Find where the given text appears and provide that cell's center as [X, Y] coordinate. 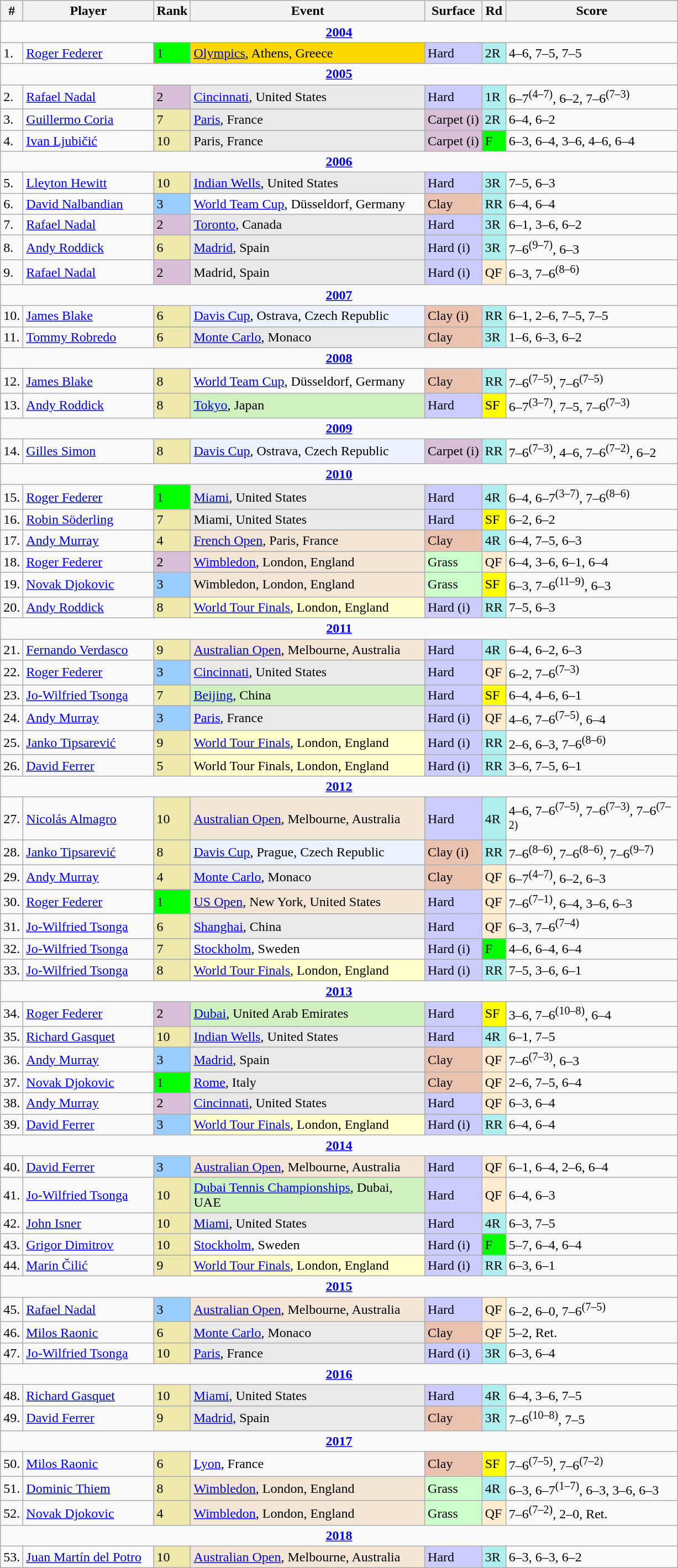
51. [12, 1488]
Shanghai, China [308, 926]
6–4, 6–2 [591, 120]
29. [12, 877]
32. [12, 949]
16. [12, 520]
7–6(7–5), 7–6(7–2) [591, 1464]
6–4, 7–5, 6–3 [591, 541]
3–6, 7–5, 6–1 [591, 765]
3–6, 7–6(10–8), 6–4 [591, 1014]
38. [12, 1103]
2006 [339, 162]
12. [12, 381]
Fernando Verdasco [88, 649]
44. [12, 1266]
2005 [339, 74]
45. [12, 1309]
Lleyton Hewitt [88, 183]
2004 [339, 32]
Guillermo Coria [88, 120]
# [12, 11]
Robin Söderling [88, 520]
36. [12, 1060]
27. [12, 818]
2. [12, 97]
6–4, 6–3 [591, 1195]
10. [12, 316]
24. [12, 718]
13. [12, 406]
6–3, 6–7(1–7), 6–3, 3–6, 6–3 [591, 1488]
6–4, 4–6, 6–1 [591, 695]
Event [308, 11]
1R [494, 97]
7–6(7–5), 7–6(7–5) [591, 381]
7–5, 3–6, 6–1 [591, 970]
2016 [339, 1374]
7–6(10–8), 7–5 [591, 1418]
7–6(7–2), 2–0, Ret. [591, 1513]
47. [12, 1353]
6–7(4–7), 6–2, 7–6(7–3) [591, 97]
25. [12, 743]
30. [12, 902]
41. [12, 1195]
6–1, 3–6, 6–2 [591, 225]
14. [12, 451]
40. [12, 1166]
Ivan Ljubičić [88, 141]
15. [12, 497]
Toronto, Canada [308, 225]
Dubai, United Arab Emirates [308, 1014]
8. [12, 248]
French Open, Paris, France [308, 541]
2014 [339, 1145]
Dubai Tennis Championships, Dubai, UAE [308, 1195]
6–2, 6–0, 7–6(7–5) [591, 1309]
Rd [494, 11]
4–6, 6–4, 6–4 [591, 949]
43. [12, 1244]
18. [12, 562]
2009 [339, 428]
6–4, 3–6, 6–1, 6–4 [591, 562]
Rome, Italy [308, 1082]
6–3, 7–5 [591, 1223]
Olympics, Athens, Greece [308, 53]
6–4, 6–2, 6–3 [591, 649]
2–6, 7–5, 6–4 [591, 1082]
28. [12, 852]
6–2, 6–2 [591, 520]
26. [12, 765]
2015 [339, 1287]
Juan Martín del Potro [88, 1557]
52. [12, 1513]
6–3, 6–4, 3–6, 4–6, 6–4 [591, 141]
21. [12, 649]
33. [12, 970]
2010 [339, 474]
3. [12, 120]
1. [12, 53]
6–3, 7–6(7–4) [591, 926]
19. [12, 585]
7. [12, 225]
6–3, 6–1 [591, 1266]
6–3, 6–3, 6–2 [591, 1557]
2013 [339, 991]
7–6(7–3), 6–3 [591, 1060]
4–6, 7–6(7–5), 7–6(7–3), 7–6(7–2) [591, 818]
2008 [339, 358]
6–3, 7–6(11–9), 6–3 [591, 585]
2007 [339, 295]
6–7(3–7), 7–5, 7–6(7–3) [591, 406]
5–7, 6–4, 6–4 [591, 1244]
6–1, 7–5 [591, 1036]
7–6(8–6), 7–6(8–6), 7–6(9–7) [591, 852]
7–6(7–1), 6–4, 3–6, 6–3 [591, 902]
Tommy Robredo [88, 337]
5–2, Ret. [591, 1332]
Davis Cup, Prague, Czech Republic [308, 852]
Score [591, 11]
Lyon, France [308, 1464]
22. [12, 673]
5 [172, 765]
39. [12, 1124]
Dominic Thiem [88, 1488]
9. [12, 272]
7–6(9–7), 6–3 [591, 248]
6–1, 6–4, 2–6, 6–4 [591, 1166]
35. [12, 1036]
Surface [454, 11]
Nicolás Almagro [88, 818]
23. [12, 695]
2017 [339, 1441]
2–6, 6–3, 7–6(8–6) [591, 743]
6–2, 7–6(7–3) [591, 673]
Marin Čilić [88, 1266]
4. [12, 141]
34. [12, 1014]
31. [12, 926]
2018 [339, 1536]
Tokyo, Japan [308, 406]
50. [12, 1464]
2012 [339, 786]
Player [88, 11]
53. [12, 1557]
5. [12, 183]
4–6, 7–5, 7–5 [591, 53]
6–1, 2–6, 7–5, 7–5 [591, 316]
Grigor Dimitrov [88, 1244]
Rank [172, 11]
17. [12, 541]
David Nalbandian [88, 204]
49. [12, 1418]
6–4, 3–6, 7–5 [591, 1395]
42. [12, 1223]
20. [12, 607]
11. [12, 337]
37. [12, 1082]
48. [12, 1395]
Beijing, China [308, 695]
4–6, 7–6(7–5), 6–4 [591, 718]
6–7(4–7), 6–2, 6–3 [591, 877]
6–4, 6–7(3–7), 7–6(8–6) [591, 497]
John Isner [88, 1223]
6–3, 7–6(8–6) [591, 272]
Gilles Simon [88, 451]
7–6(7–3), 4–6, 7–6(7–2), 6–2 [591, 451]
1–6, 6–3, 6–2 [591, 337]
US Open, New York, United States [308, 902]
46. [12, 1332]
6. [12, 204]
2011 [339, 628]
